Identify which cell holds the provided text, then report its [X, Y] central coordinate. 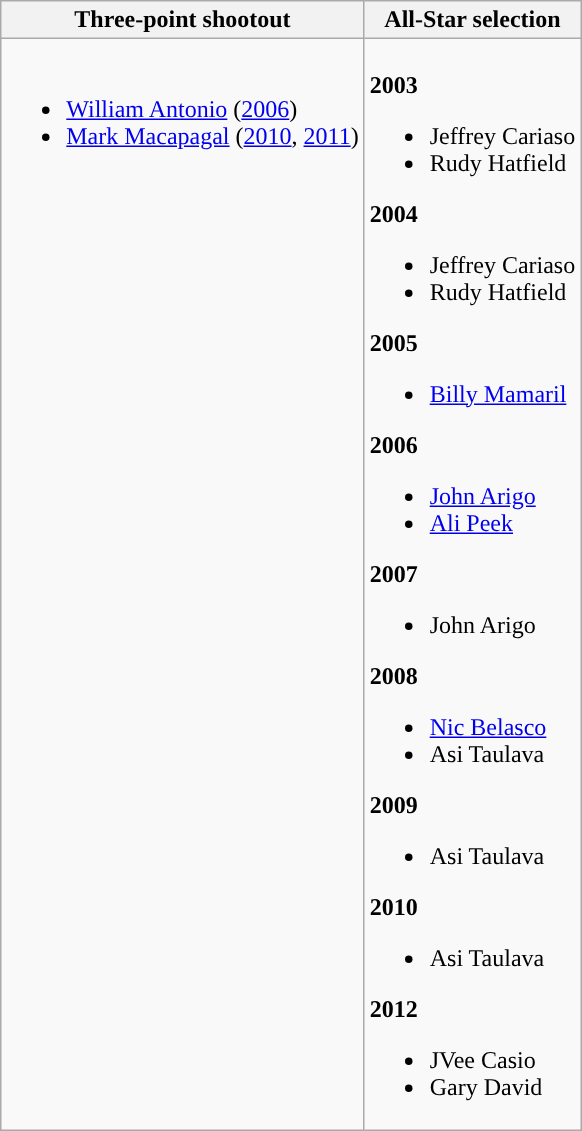
All-Star selection [472, 20]
Three-point shootout [182, 20]
William Antonio (2006)Mark Macapagal (2010, 2011) [182, 584]
